Provide the (x, y) coordinate of the cell's center where the given text is located.  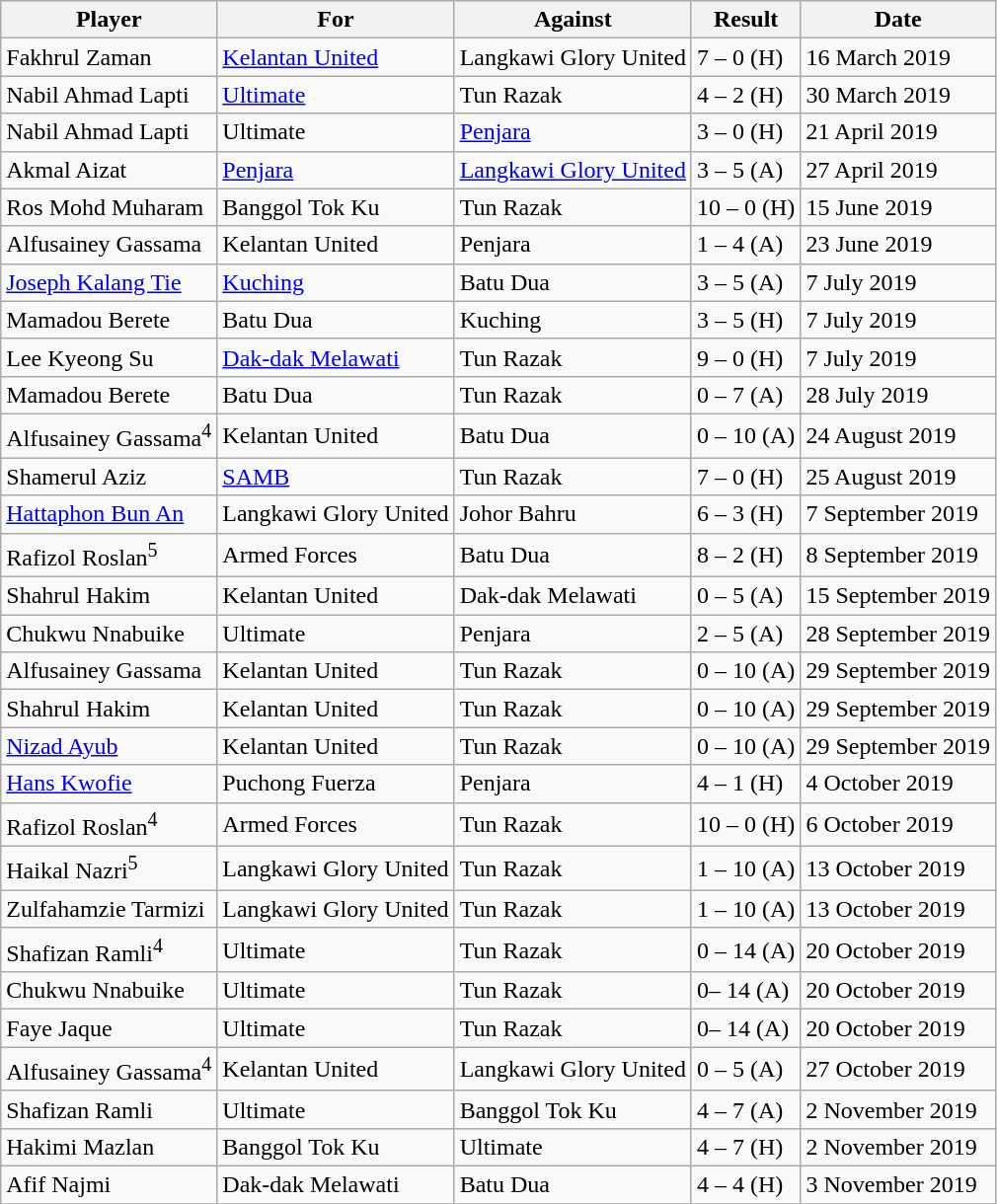
9 – 0 (H) (745, 357)
0 – 14 (A) (745, 949)
24 August 2019 (898, 436)
4 October 2019 (898, 784)
Shamerul Aziz (109, 477)
Nizad Ayub (109, 746)
Shafizan Ramli (109, 1109)
Zulfahamzie Tarmizi (109, 909)
4 – 7 (A) (745, 1109)
6 October 2019 (898, 825)
4 – 2 (H) (745, 95)
7 September 2019 (898, 514)
3 – 0 (H) (745, 132)
4 – 4 (H) (745, 1185)
0 – 7 (A) (745, 395)
27 October 2019 (898, 1070)
30 March 2019 (898, 95)
4 – 1 (H) (745, 784)
For (336, 20)
Fakhrul Zaman (109, 57)
Joseph Kalang Tie (109, 282)
Lee Kyeong Su (109, 357)
Shafizan Ramli4 (109, 949)
28 July 2019 (898, 395)
8 September 2019 (898, 555)
4 – 7 (H) (745, 1148)
Against (573, 20)
28 September 2019 (898, 634)
25 August 2019 (898, 477)
23 June 2019 (898, 245)
Akmal Aizat (109, 170)
27 April 2019 (898, 170)
1 – 4 (A) (745, 245)
Ros Mohd Muharam (109, 207)
Rafizol Roslan5 (109, 555)
Faye Jaque (109, 1028)
Date (898, 20)
Player (109, 20)
15 September 2019 (898, 596)
SAMB (336, 477)
Haikal Nazri5 (109, 868)
Hans Kwofie (109, 784)
8 – 2 (H) (745, 555)
Hakimi Mazlan (109, 1148)
15 June 2019 (898, 207)
2 – 5 (A) (745, 634)
Result (745, 20)
6 – 3 (H) (745, 514)
3 – 5 (H) (745, 320)
Rafizol Roslan4 (109, 825)
Afif Najmi (109, 1185)
Puchong Fuerza (336, 784)
3 November 2019 (898, 1185)
16 March 2019 (898, 57)
Hattaphon Bun An (109, 514)
21 April 2019 (898, 132)
Johor Bahru (573, 514)
